Identify which cell holds the provided text, then report its [x, y] central coordinate. 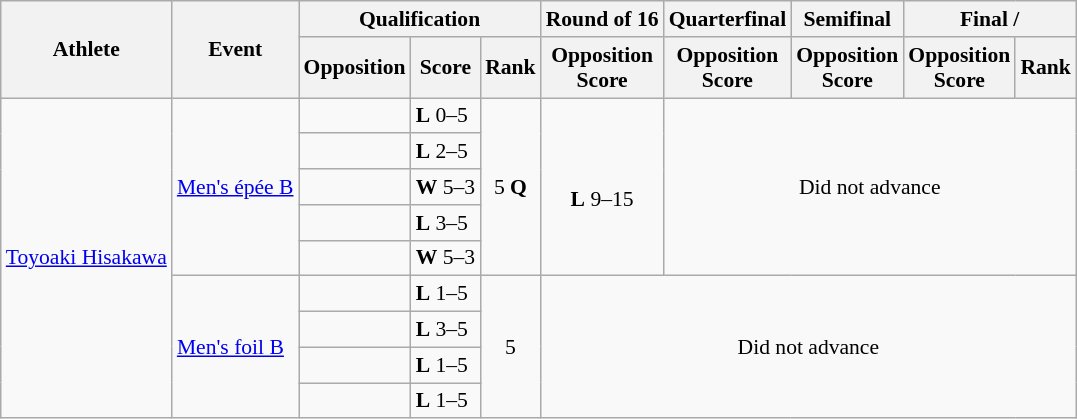
Score [446, 68]
Qualification [420, 19]
Opposition [355, 68]
Quarterfinal [728, 19]
L 9–15 [602, 187]
Round of 16 [602, 19]
Toyoaki Hisakawa [86, 258]
Men's épée B [236, 187]
Final / [990, 19]
Semifinal [847, 19]
Athlete [86, 50]
Men's foil B [236, 347]
5 [510, 347]
L 0–5 [446, 116]
5 Q [510, 187]
Event [236, 50]
L 2–5 [446, 152]
